Scan for the cell matching the given text and deliver its [X, Y] coordinate at center. 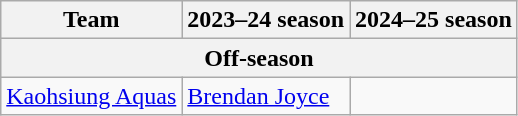
Off-season [260, 58]
Team [92, 20]
Brendan Joyce [266, 96]
Kaohsiung Aquas [92, 96]
2023–24 season [266, 20]
2024–25 season [434, 20]
